Pinpoint the cell where the given text exists, returning its (X, Y) midpoint coordinate. 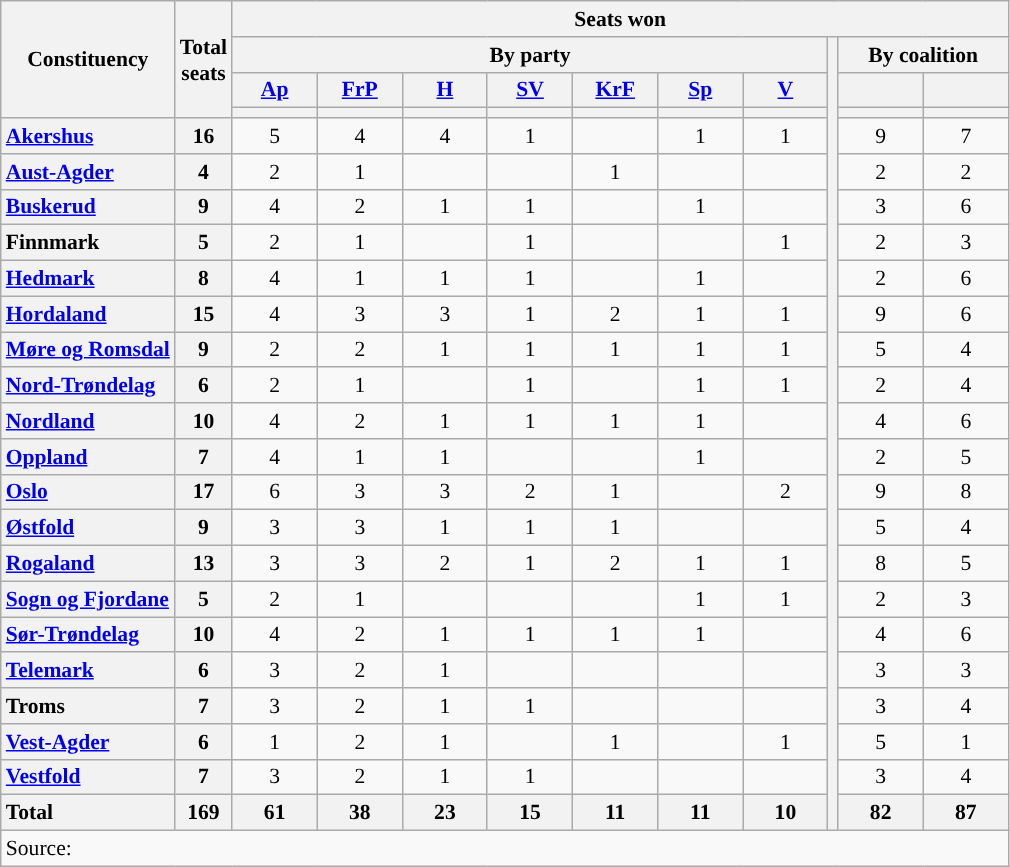
Constituency (88, 60)
Hedmark (88, 279)
V (786, 90)
Ap (274, 90)
Seats won (620, 19)
Buskerud (88, 207)
87 (966, 813)
Sogn og Fjordane (88, 599)
Nord-Trøndelag (88, 386)
Hordaland (88, 314)
Finnmark (88, 243)
Oslo (88, 492)
23 (444, 813)
Vest-Agder (88, 742)
Rogaland (88, 564)
Akershus (88, 136)
Troms (88, 706)
Telemark (88, 671)
Sør-Trøndelag (88, 635)
Nordland (88, 421)
Total (88, 813)
Østfold (88, 528)
Source: (505, 849)
82 (880, 813)
38 (360, 813)
16 (204, 136)
169 (204, 813)
17 (204, 492)
SV (530, 90)
H (444, 90)
Vestfold (88, 777)
Totalseats (204, 60)
By party (530, 55)
Aust-Agder (88, 172)
KrF (616, 90)
By coalition (923, 55)
Sp (700, 90)
61 (274, 813)
Møre og Romsdal (88, 350)
13 (204, 564)
Oppland (88, 457)
FrP (360, 90)
